Determine the (x, y) coordinate at the center of the cell enclosing the given text.  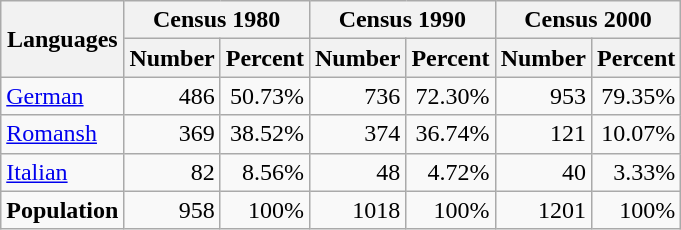
38.52% (264, 134)
958 (172, 210)
72.30% (450, 96)
1018 (357, 210)
736 (357, 96)
Census 1990 (402, 20)
374 (357, 134)
Census 1980 (217, 20)
79.35% (636, 96)
4.72% (450, 172)
1201 (543, 210)
486 (172, 96)
Population (62, 210)
8.56% (264, 172)
36.74% (450, 134)
3.33% (636, 172)
German (62, 96)
369 (172, 134)
48 (357, 172)
50.73% (264, 96)
Italian (62, 172)
Languages (62, 39)
953 (543, 96)
121 (543, 134)
Romansh (62, 134)
10.07% (636, 134)
40 (543, 172)
Census 2000 (588, 20)
82 (172, 172)
